Determine the [x, y] coordinate at the center of the cell enclosing the given text.  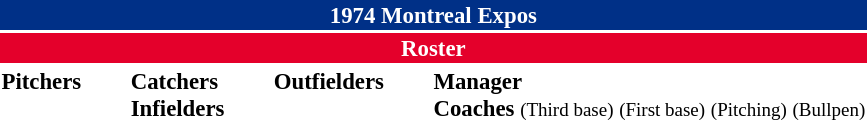
1974 Montreal Expos [434, 15]
Roster [434, 48]
